Pinpoint the cell where the given text exists, returning its (X, Y) midpoint coordinate. 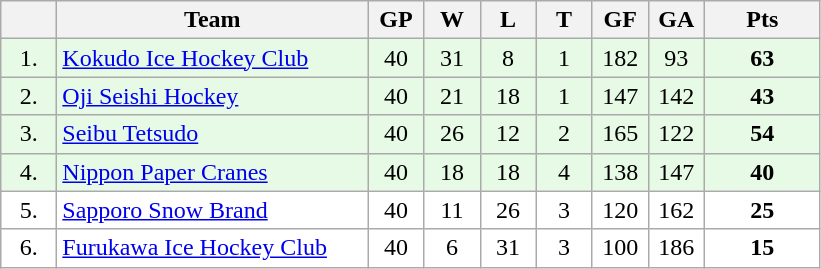
25 (762, 210)
6. (29, 248)
186 (676, 248)
L (508, 20)
5. (29, 210)
2 (564, 134)
165 (620, 134)
11 (452, 210)
63 (762, 58)
6 (452, 248)
1. (29, 58)
2. (29, 96)
Oji Seishi Hockey (212, 96)
12 (508, 134)
122 (676, 134)
Nippon Paper Cranes (212, 172)
4 (564, 172)
Pts (762, 20)
120 (620, 210)
43 (762, 96)
142 (676, 96)
Kokudo Ice Hockey Club (212, 58)
T (564, 20)
Sapporo Snow Brand (212, 210)
Furukawa Ice Hockey Club (212, 248)
100 (620, 248)
W (452, 20)
93 (676, 58)
21 (452, 96)
GF (620, 20)
138 (620, 172)
GA (676, 20)
15 (762, 248)
162 (676, 210)
54 (762, 134)
4. (29, 172)
Team (212, 20)
3. (29, 134)
Seibu Tetsudo (212, 134)
GP (396, 20)
8 (508, 58)
182 (620, 58)
